Pinpoint the cell where the given text exists, returning its [X, Y] midpoint coordinate. 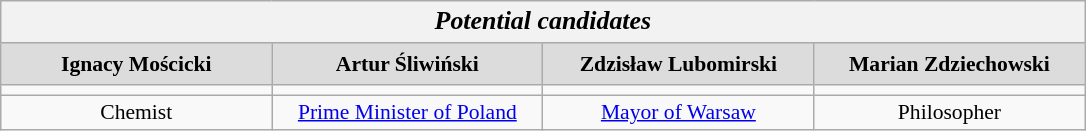
Zdzisław Lubomirski [678, 64]
Philosopher [950, 113]
Chemist [136, 113]
Mayor of Warsaw [678, 113]
Prime Minister of Poland [408, 113]
Marian Zdziechowski [950, 64]
Potential candidates [543, 22]
Ignacy Mościcki [136, 64]
Artur Śliwiński [408, 64]
